Return [X, Y] of the center of cell containing provided text 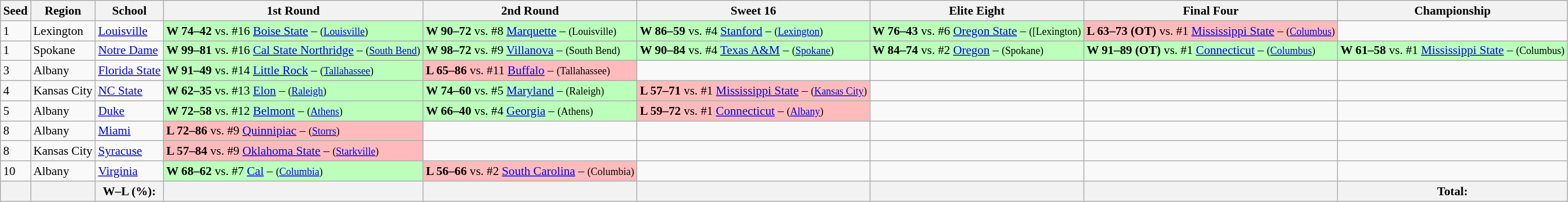
W 68–62 vs. #7 Cal – (Columbia) [293, 171]
W 99–81 vs. #16 Cal State Northridge – (South Bend) [293, 51]
W 61–58 vs. #1 Mississippi State – (Columbus) [1452, 51]
Championship [1452, 11]
Florida State [130, 71]
W 90–72 vs. #8 Marquette – (Louisville) [530, 31]
L 72–86 vs. #9 Quinnipiac – (Storrs) [293, 131]
Sweet 16 [754, 11]
W 74–60 vs. #5 Maryland – (Raleigh) [530, 91]
W 90–84 vs. #4 Texas A&M – (Spokane) [754, 51]
Louisville [130, 31]
Total: [1452, 191]
Miami [130, 131]
W 62–35 vs. #13 Elon – (Raleigh) [293, 91]
NC State [130, 91]
2nd Round [530, 11]
3 [16, 71]
W 91–49 vs. #14 Little Rock – (Tallahassee) [293, 71]
W 98–72 vs. #9 Villanova – (South Bend) [530, 51]
L 56–66 vs. #2 South Carolina – (Columbia) [530, 171]
W 72–58 vs. #12 Belmont – (Athens) [293, 111]
Syracuse [130, 151]
School [130, 11]
Elite Eight [977, 11]
Virginia [130, 171]
L 59–72 vs. #1 Connecticut – (Albany) [754, 111]
L 63–73 (OT) vs. #1 Mississippi State – (Columbus) [1211, 31]
Final Four [1211, 11]
10 [16, 171]
L 65–86 vs. #11 Buffalo – (Tallahassee) [530, 71]
L 57–71 vs. #1 Mississippi State – (Kansas City) [754, 91]
Duke [130, 111]
1st Round [293, 11]
5 [16, 111]
Lexington [63, 31]
4 [16, 91]
W 74–42 vs. #16 Boise State – (Louisville) [293, 31]
W 76–43 vs. #6 Oregon State – ([Lexington) [977, 31]
Spokane [63, 51]
Seed [16, 11]
W 66–40 vs. #4 Georgia – (Athens) [530, 111]
W 84–74 vs. #2 Oregon – (Spokane) [977, 51]
W 86–59 vs. #4 Stanford – (Lexington) [754, 31]
Notre Dame [130, 51]
Region [63, 11]
L 57–84 vs. #9 Oklahoma State – (Starkville) [293, 151]
W 91–89 (OT) vs. #1 Connecticut – (Columbus) [1211, 51]
W–L (%): [130, 191]
